Search for the cell housing the specified text and yield its (X, Y) center coordinate. 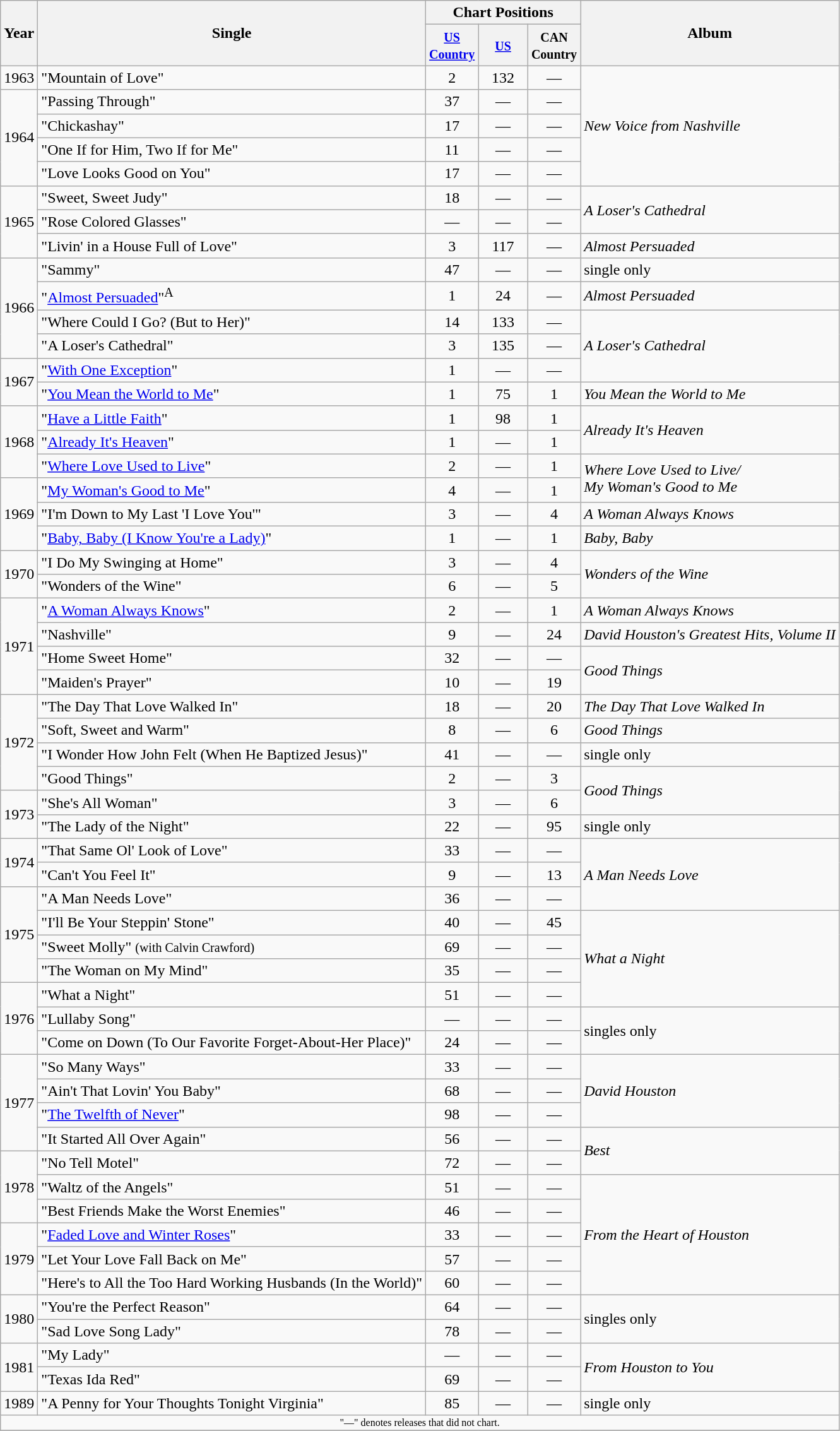
Already It's Heaven (710, 430)
Best (710, 1151)
What a Night (710, 959)
"The Woman on My Mind" (232, 971)
A Man Needs Love (710, 874)
1976 (19, 1019)
132 (504, 78)
"Where Could I Go? (But to Her)" (232, 322)
1975 (19, 934)
95 (554, 826)
"It Started All Over Again" (232, 1139)
"Can't You Feel It" (232, 874)
"You Mean the World to Me" (232, 394)
1965 (19, 222)
1966 (19, 308)
133 (504, 322)
"Wonders of the Wine" (232, 586)
"My Woman's Good to Me" (232, 490)
"Best Friends Make the Worst Enemies" (232, 1211)
57 (452, 1259)
117 (504, 246)
1970 (19, 574)
45 (554, 923)
"Livin' in a House Full of Love" (232, 246)
"A Man Needs Love" (232, 898)
1979 (19, 1259)
"I Do My Swinging at Home" (232, 562)
46 (452, 1211)
Year (19, 33)
"Nashville" (232, 634)
56 (452, 1139)
1968 (19, 442)
Where Love Used to Live/My Woman's Good to Me (710, 478)
"Sweet, Sweet Judy" (232, 198)
You Mean the World to Me (710, 394)
David Houston's Greatest Hits, Volume II (710, 634)
From the Heart of Houston (710, 1235)
"My Lady" (232, 1355)
1989 (19, 1403)
"Rose Colored Glasses" (232, 222)
135 (504, 346)
"Soft, Sweet and Warm" (232, 730)
1978 (19, 1187)
32 (452, 658)
"A Woman Always Knows" (232, 610)
US Country (452, 45)
The Day That Love Walked In (710, 706)
"Love Looks Good on You" (232, 174)
1973 (19, 814)
"Have a Little Faith" (232, 418)
"A Loser's Cathedral" (232, 346)
"—" denotes releases that did not chart. (420, 1423)
10 (452, 682)
"I'm Down to My Last 'I Love You'" (232, 514)
"Baby, Baby (I Know You're a Lady)" (232, 538)
1969 (19, 514)
"Home Sweet Home" (232, 658)
"Sweet Molly" (with Calvin Crawford) (232, 947)
1964 (19, 138)
New Voice from Nashville (710, 126)
US (504, 45)
"Chickashay" (232, 126)
"Passing Through" (232, 102)
"So Many Ways" (232, 1067)
85 (452, 1403)
35 (452, 971)
78 (452, 1331)
"Come on Down (To Our Favorite Forget-About-Her Place)" (232, 1043)
"Ain't That Lovin' You Baby" (232, 1091)
1971 (19, 646)
11 (452, 150)
1980 (19, 1319)
1974 (19, 862)
"Maiden's Prayer" (232, 682)
David Houston (710, 1091)
20 (554, 706)
1967 (19, 382)
"Where Love Used to Live" (232, 466)
40 (452, 923)
"The Twelfth of Never" (232, 1115)
60 (452, 1283)
Album (710, 33)
"Let Your Love Fall Back on Me" (232, 1259)
CAN Country (554, 45)
"Already It's Heaven" (232, 442)
1981 (19, 1367)
"Here's to All the Too Hard Working Husbands (In the World)" (232, 1283)
Single (232, 33)
"Faded Love and Winter Roses" (232, 1235)
"Texas Ida Red" (232, 1379)
47 (452, 270)
Chart Positions (504, 13)
"Sammy" (232, 270)
"With One Exception" (232, 370)
"I'll Be Your Steppin' Stone" (232, 923)
"Sad Love Song Lady" (232, 1331)
"Mountain of Love" (232, 78)
"One If for Him, Two If for Me" (232, 150)
"The Day That Love Walked In" (232, 706)
1963 (19, 78)
"I Wonder How John Felt (When He Baptized Jesus)" (232, 754)
"Almost Persuaded"A (232, 295)
"She's All Woman" (232, 802)
"No Tell Motel" (232, 1163)
37 (452, 102)
"Lullaby Song" (232, 1019)
14 (452, 322)
"You're the Perfect Reason" (232, 1307)
"What a Night" (232, 995)
1977 (19, 1103)
19 (554, 682)
"A Penny for Your Thoughts Tonight Virginia" (232, 1403)
75 (504, 394)
"Waltz of the Angels" (232, 1187)
Wonders of the Wine (710, 574)
From Houston to You (710, 1367)
64 (452, 1307)
72 (452, 1163)
68 (452, 1091)
13 (554, 874)
8 (452, 730)
"That Same Ol' Look of Love" (232, 850)
36 (452, 898)
"Good Things" (232, 778)
5 (554, 586)
1972 (19, 742)
41 (452, 754)
22 (452, 826)
Baby, Baby (710, 538)
"The Lady of the Night" (232, 826)
